Return (x, y) of the center of cell containing provided text 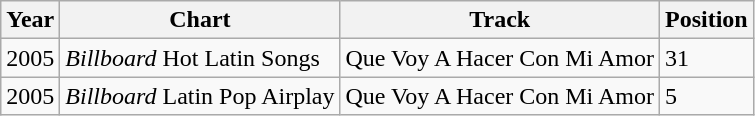
Chart (200, 20)
Position (706, 20)
Billboard Hot Latin Songs (200, 58)
31 (706, 58)
Track (500, 20)
Year (30, 20)
5 (706, 96)
Billboard Latin Pop Airplay (200, 96)
